Find where the given text appears and provide that cell's center as [x, y] coordinate. 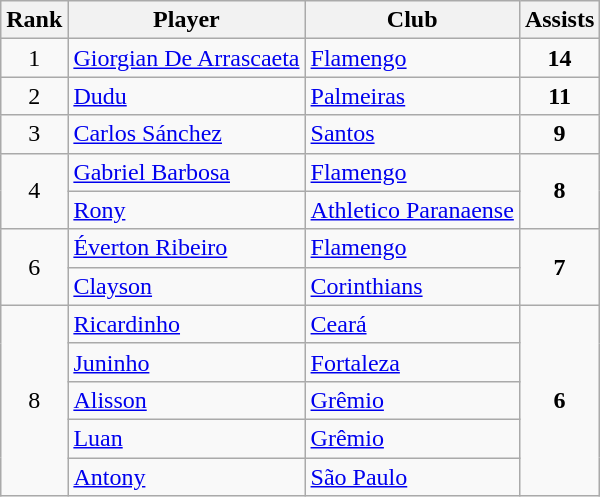
Alisson [186, 400]
2 [34, 96]
4 [34, 191]
Ricardinho [186, 324]
Dudu [186, 96]
Assists [559, 20]
3 [34, 134]
Éverton Ribeiro [186, 248]
Juninho [186, 362]
11 [559, 96]
Fortaleza [412, 362]
São Paulo [412, 477]
Clayson [186, 286]
Rank [34, 20]
Carlos Sánchez [186, 134]
Club [412, 20]
Rony [186, 210]
Santos [412, 134]
Giorgian De Arrascaeta [186, 58]
Ceará [412, 324]
14 [559, 58]
Antony [186, 477]
Palmeiras [412, 96]
Luan [186, 438]
7 [559, 267]
Gabriel Barbosa [186, 172]
Athletico Paranaense [412, 210]
Player [186, 20]
Corinthians [412, 286]
1 [34, 58]
9 [559, 134]
